Determine the (X, Y) coordinate at the center of the cell enclosing the given text.  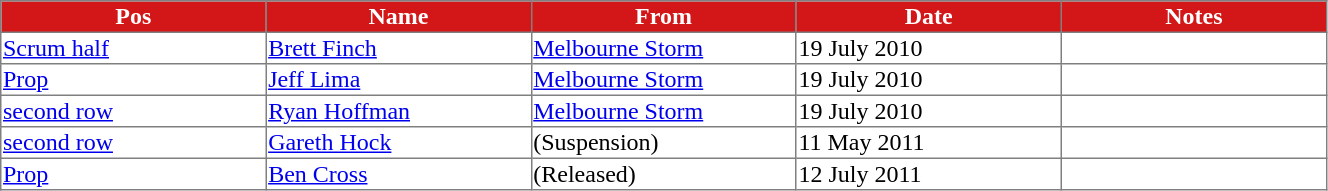
Ben Cross (398, 174)
Name (398, 17)
Pos (134, 17)
11 May 2011 (928, 143)
Jeff Lima (398, 80)
Gareth Hock (398, 143)
From (664, 17)
(Released) (664, 174)
12 July 2011 (928, 174)
Notes (1194, 17)
(Suspension) (664, 143)
Brett Finch (398, 48)
Date (928, 17)
Scrum half (134, 48)
Ryan Hoffman (398, 111)
